Locate the cell with the specified text and output its (x, y) center coordinate. 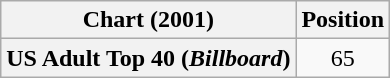
US Adult Top 40 (Billboard) (148, 58)
Position (343, 20)
Chart (2001) (148, 20)
65 (343, 58)
